Find where the given text appears and provide that cell's center as (X, Y) coordinate. 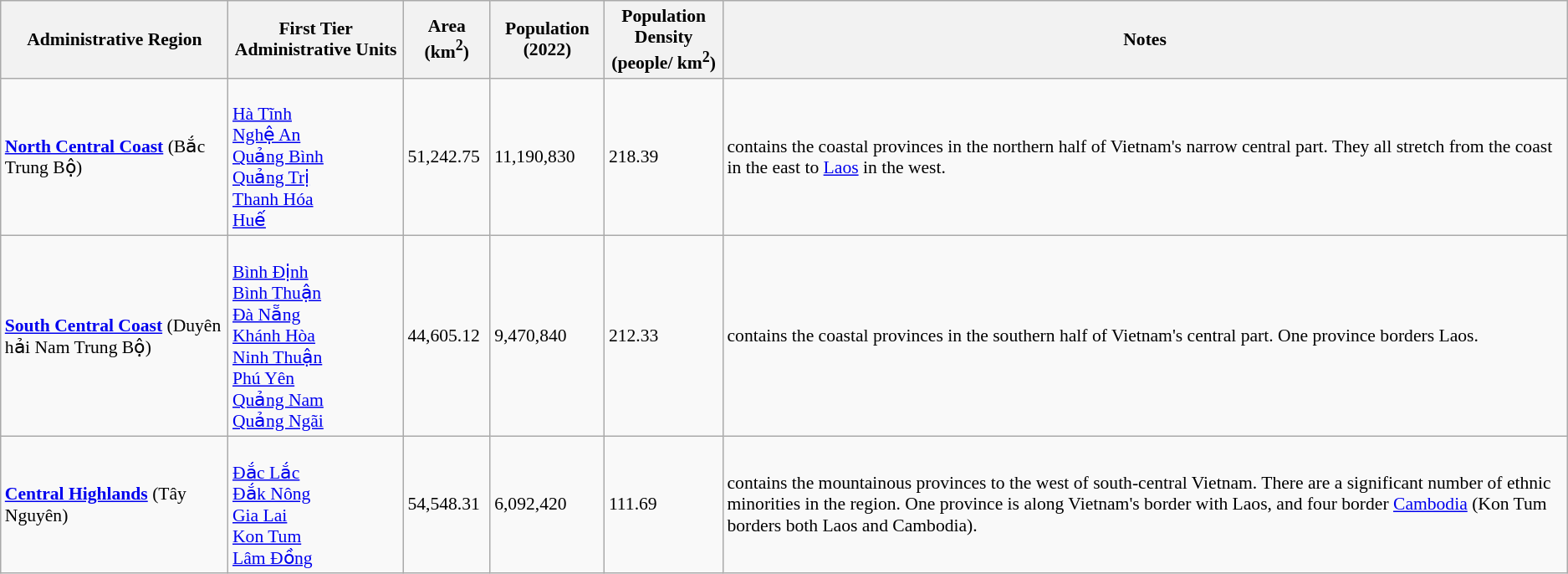
44,605.12 (447, 336)
212.33 (664, 336)
11,190,830 (547, 157)
Hà Tĩnh Nghệ An Quảng Bình Quảng Trị Thanh Hóa Huế (316, 157)
First Tier Administrative Units (316, 39)
Notes (1144, 39)
6,092,420 (547, 505)
Area (km2) (447, 39)
Population (2022) (547, 39)
South Central Coast (Duyên hải Nam Trung Bộ) (115, 336)
51,242.75 (447, 157)
54,548.31 (447, 505)
111.69 (664, 505)
contains the coastal provinces in the southern half of Vietnam's central part. One province borders Laos. (1144, 336)
218.39 (664, 157)
Bình Định Bình Thuận Đà Nẵng Khánh Hòa Ninh Thuận Phú Yên Quảng Nam Quảng Ngãi (316, 336)
9,470,840 (547, 336)
North Central Coast (Bắc Trung Bộ) (115, 157)
Đắc Lắc Đắk Nông Gia Lai Kon Tum Lâm Đồng (316, 505)
Population Density(people/ km2) (664, 39)
Central Highlands (Tây Nguyên) (115, 505)
Administrative Region (115, 39)
